Scan for the cell matching the given text and deliver its [X, Y] coordinate at center. 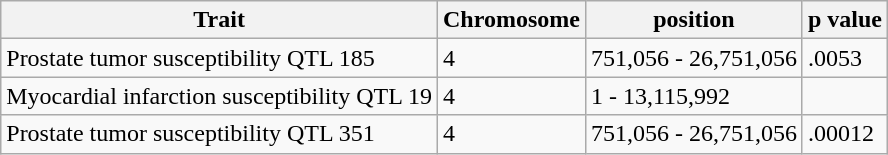
position [694, 20]
.00012 [844, 134]
p value [844, 20]
1 - 13,115,992 [694, 96]
Trait [220, 20]
Prostate tumor susceptibility QTL 351 [220, 134]
.0053 [844, 58]
Myocardial infarction susceptibility QTL 19 [220, 96]
Chromosome [511, 20]
Prostate tumor susceptibility QTL 185 [220, 58]
